Pinpoint the cell where the given text exists, returning its [x, y] midpoint coordinate. 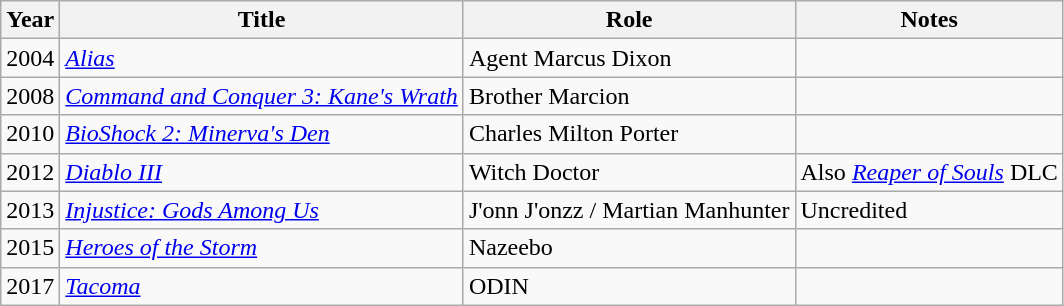
2008 [30, 96]
Nazeebo [629, 248]
Injustice: Gods Among Us [262, 210]
Also Reaper of Souls DLC [929, 172]
Title [262, 20]
Uncredited [929, 210]
Diablo III [262, 172]
Brother Marcion [629, 96]
Heroes of the Storm [262, 248]
Role [629, 20]
Notes [929, 20]
BioShock 2: Minerva's Den [262, 134]
2015 [30, 248]
Agent Marcus Dixon [629, 58]
Command and Conquer 3: Kane's Wrath [262, 96]
2017 [30, 286]
2004 [30, 58]
Tacoma [262, 286]
Year [30, 20]
Alias [262, 58]
Witch Doctor [629, 172]
J'onn J'onzz / Martian Manhunter [629, 210]
2012 [30, 172]
Charles Milton Porter [629, 134]
2010 [30, 134]
ODIN [629, 286]
2013 [30, 210]
